Determine the (x, y) coordinate at the center of the cell enclosing the given text.  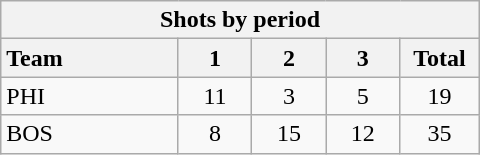
8 (215, 134)
Shots by period (240, 20)
5 (363, 96)
PHI (90, 96)
12 (363, 134)
2 (289, 58)
Total (440, 58)
35 (440, 134)
BOS (90, 134)
11 (215, 96)
19 (440, 96)
1 (215, 58)
15 (289, 134)
Team (90, 58)
